Determine the [x, y] coordinate at the center of the cell enclosing the given text.  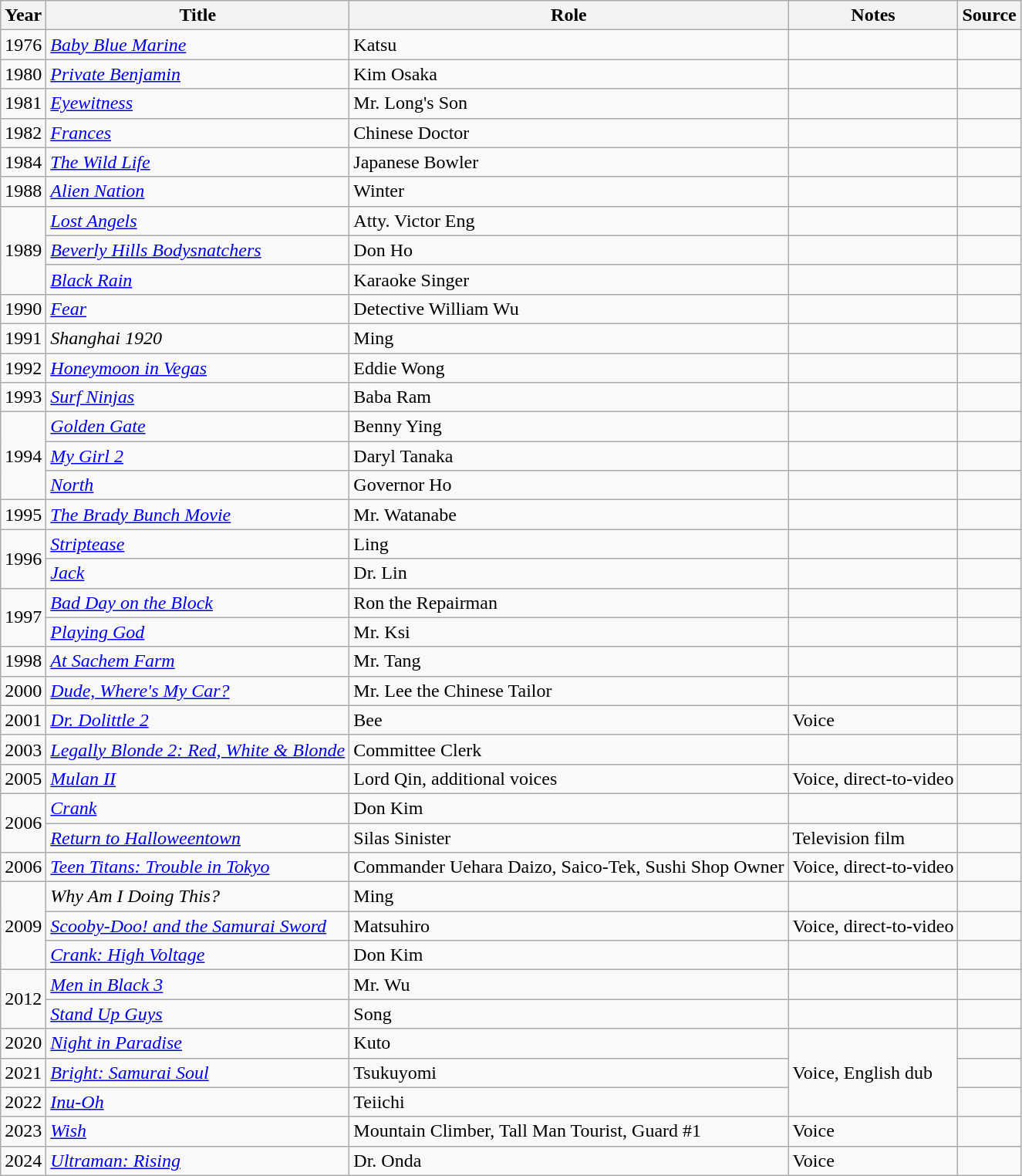
Bad Day on the Block [197, 603]
Commander Uehara Daizo, Saico-Tek, Sushi Shop Owner [569, 867]
Alien Nation [197, 191]
Mr. Lee the Chinese Tailor [569, 691]
2001 [23, 720]
Men in Black 3 [197, 985]
Karaoke Singer [569, 279]
Eddie Wong [569, 368]
1997 [23, 617]
Governor Ho [569, 485]
Mulan II [197, 779]
Katsu [569, 45]
Wish [197, 1131]
Mr. Long's Son [569, 103]
Crank [197, 808]
2005 [23, 779]
At Sachem Farm [197, 661]
1981 [23, 103]
Mr. Ksi [569, 632]
Teiichi [569, 1102]
Black Rain [197, 279]
Shanghai 1920 [197, 338]
Striptease [197, 544]
Chinese Doctor [569, 133]
1995 [23, 515]
1988 [23, 191]
2020 [23, 1043]
My Girl 2 [197, 456]
Beverly Hills Bodysnatchers [197, 250]
Private Benjamin [197, 74]
Baby Blue Marine [197, 45]
Bright: Samurai Soul [197, 1073]
Detective William Wu [569, 309]
Bee [569, 720]
Notes [873, 15]
Source [989, 15]
2023 [23, 1131]
Winter [569, 191]
Dr. Dolittle 2 [197, 720]
Japanese Bowler [569, 162]
Lost Angels [197, 221]
Ron the Repairman [569, 603]
Ling [569, 544]
Role [569, 15]
Daryl Tanaka [569, 456]
Inu-Oh [197, 1102]
Jack [197, 573]
Legally Blonde 2: Red, White & Blonde [197, 749]
Title [197, 15]
1980 [23, 74]
Committee Clerk [569, 749]
Dr. Onda [569, 1161]
Surf Ninjas [197, 397]
Lord Qin, additional voices [569, 779]
Dude, Where's My Car? [197, 691]
1991 [23, 338]
1992 [23, 368]
2024 [23, 1161]
1990 [23, 309]
Fear [197, 309]
Playing God [197, 632]
Year [23, 15]
1982 [23, 133]
Golden Gate [197, 427]
Ultraman: Rising [197, 1161]
2021 [23, 1073]
Crank: High Voltage [197, 955]
Don Ho [569, 250]
1984 [23, 162]
1996 [23, 559]
Atty. Victor Eng [569, 221]
Kuto [569, 1043]
1976 [23, 45]
2003 [23, 749]
2009 [23, 926]
Teen Titans: Trouble in Tokyo [197, 867]
1998 [23, 661]
Stand Up Guys [197, 1014]
Night in Paradise [197, 1043]
Television film [873, 837]
2022 [23, 1102]
Dr. Lin [569, 573]
Baba Ram [569, 397]
Kim Osaka [569, 74]
The Brady Bunch Movie [197, 515]
Mr. Wu [569, 985]
Honeymoon in Vegas [197, 368]
North [197, 485]
Mountain Climber, Tall Man Tourist, Guard #1 [569, 1131]
Tsukuyomi [569, 1073]
Frances [197, 133]
2000 [23, 691]
Song [569, 1014]
1994 [23, 456]
Mr. Tang [569, 661]
2012 [23, 999]
Scooby-Doo! and the Samurai Sword [197, 926]
Return to Halloweentown [197, 837]
Benny Ying [569, 427]
Voice, English dub [873, 1073]
Eyewitness [197, 103]
Matsuhiro [569, 926]
1989 [23, 250]
Silas Sinister [569, 837]
Mr. Watanabe [569, 515]
1993 [23, 397]
The Wild Life [197, 162]
Why Am I Doing This? [197, 897]
